Find where the given text appears and provide that cell's center as [x, y] coordinate. 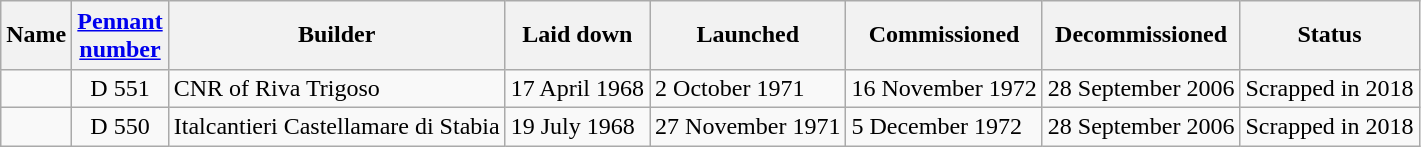
Builder [336, 36]
Launched [748, 36]
5 December 1972 [944, 126]
Pennantnumber [120, 36]
Laid down [577, 36]
17 April 1968 [577, 88]
Status [1330, 36]
19 July 1968 [577, 126]
CNR of Riva Trigoso [336, 88]
16 November 1972 [944, 88]
D 550 [120, 126]
Decommissioned [1141, 36]
27 November 1971 [748, 126]
2 October 1971 [748, 88]
D 551 [120, 88]
Commissioned [944, 36]
Name [36, 36]
Italcantieri Castellamare di Stabia [336, 126]
